Extract the [x, y] coordinate from the center of the cell holding the provided text.  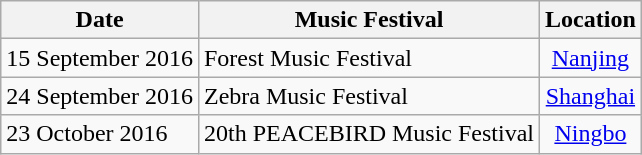
Zebra Music Festival [368, 96]
23 October 2016 [100, 134]
24 September 2016 [100, 96]
Forest Music Festival [368, 58]
Ningbo [591, 134]
Music Festival [368, 20]
20th PEACEBIRD Music Festival [368, 134]
Shanghai [591, 96]
Nanjing [591, 58]
Date [100, 20]
15 September 2016 [100, 58]
Location [591, 20]
